Search for the cell housing the specified text and yield its [x, y] center coordinate. 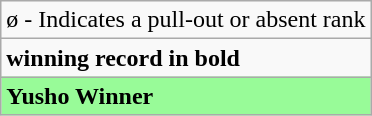
winning record in bold [186, 58]
ø - Indicates a pull-out or absent rank [186, 20]
Yusho Winner [186, 96]
